Locate the cell with the specified text and output its (X, Y) center coordinate. 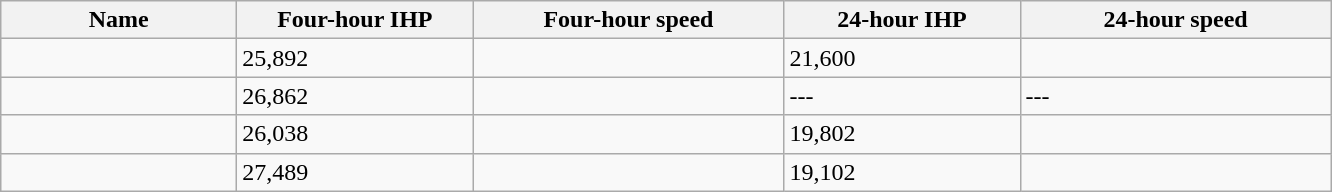
Four-hour speed (628, 20)
24-hour speed (1176, 20)
26,862 (355, 96)
21,600 (902, 58)
27,489 (355, 172)
Four-hour IHP (355, 20)
26,038 (355, 134)
Name (119, 20)
25,892 (355, 58)
19,802 (902, 134)
19,102 (902, 172)
24-hour IHP (902, 20)
